Search for the cell housing the specified text and yield its [x, y] center coordinate. 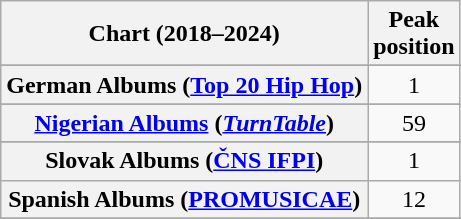
Spanish Albums (PROMUSICAE) [184, 199]
Nigerian Albums (TurnTable) [184, 123]
Slovak Albums (ČNS IFPI) [184, 161]
59 [414, 123]
Peakposition [414, 34]
12 [414, 199]
Chart (2018–2024) [184, 34]
German Albums (Top 20 Hip Hop) [184, 85]
